Provide the (x, y) coordinate of the cell's center where the given text is located.  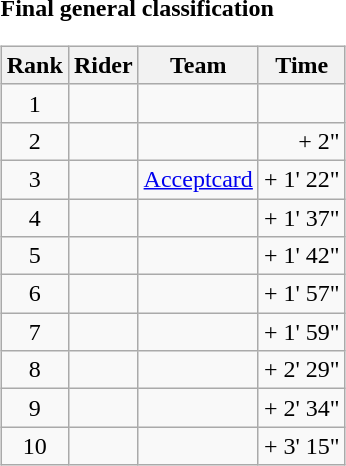
4 (34, 217)
2 (34, 141)
+ 1' 37" (302, 217)
+ 1' 42" (302, 256)
7 (34, 332)
Rider (103, 65)
+ 1' 57" (302, 294)
8 (34, 370)
+ 2' 34" (302, 408)
Time (302, 65)
10 (34, 446)
+ 3' 15" (302, 446)
+ 1' 22" (302, 179)
+ 2" (302, 141)
Team (198, 65)
5 (34, 256)
9 (34, 408)
1 (34, 103)
+ 1' 59" (302, 332)
+ 2' 29" (302, 370)
Acceptcard (198, 179)
Rank (34, 65)
6 (34, 294)
3 (34, 179)
